Output the (x, y) coordinate of the center of the cell containing the given text.  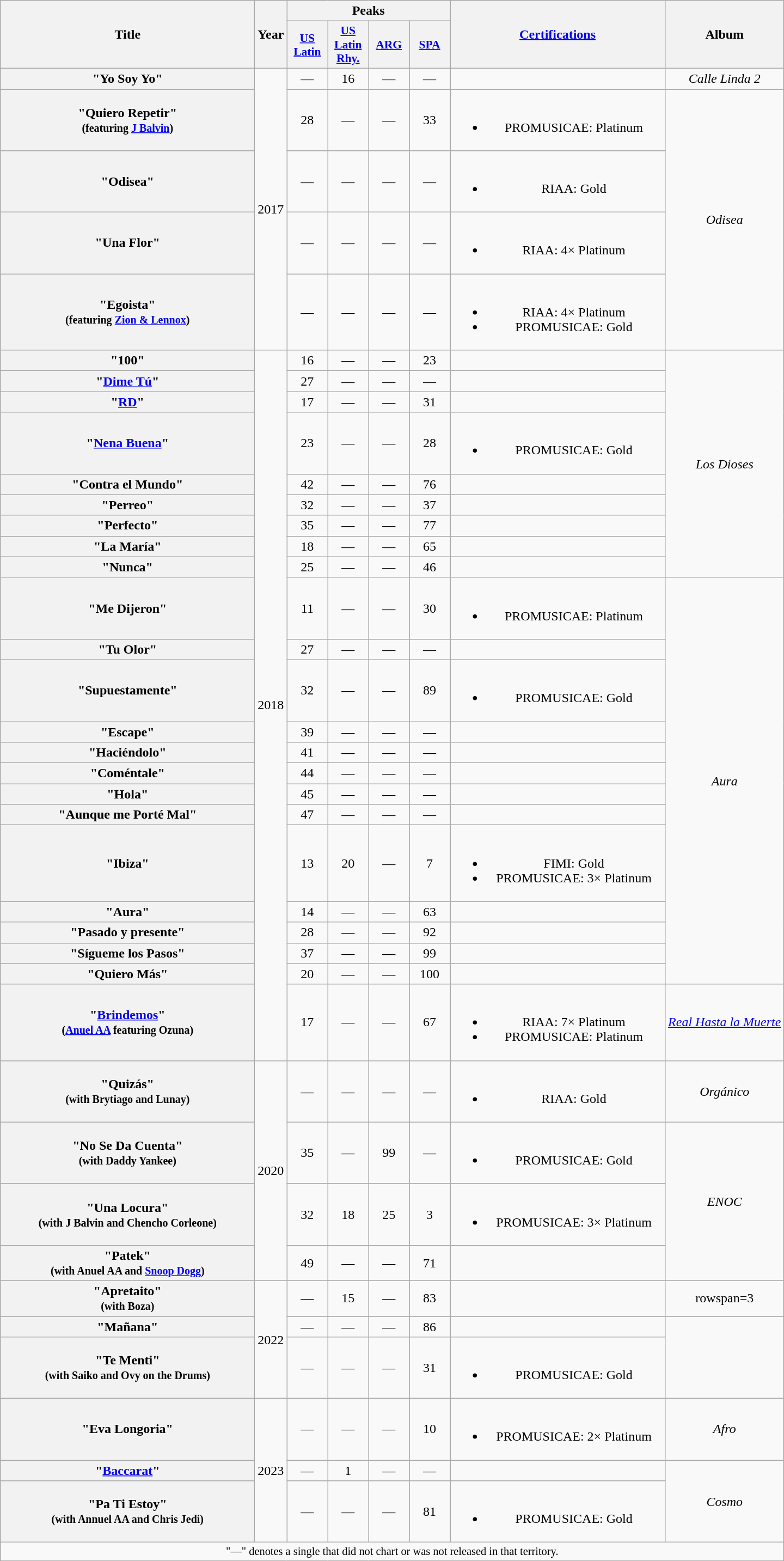
"Perfecto" (127, 526)
"Quiero Más" (127, 974)
86 (430, 1326)
"Hola" (127, 794)
USLatin (307, 45)
2020 (271, 1170)
Real Hasta la Muerte (725, 1022)
RIAA: 7× Platinum PROMUSICAE: Platinum (558, 1022)
7 (430, 863)
rowspan=3 (725, 1298)
"Nunca" (127, 567)
"Pa Ti Estoy" (with Annuel AA and Chris Jedi) (127, 1512)
63 (430, 912)
Year (271, 35)
92 (430, 932)
Los Dioses (725, 464)
"Dime Tú" (127, 381)
47 (307, 815)
ARG (389, 45)
"Una Locura"(with J Balvin and Chencho Corleone) (127, 1215)
"No Se Da Cuenta"(with Daddy Yankee) (127, 1153)
1 (348, 1471)
"Contra el Mundo" (127, 484)
Album (725, 35)
"Sígueme los Pasos" (127, 953)
14 (307, 912)
"Perreo" (127, 505)
Orgánico (725, 1092)
USLatinRhy. (348, 45)
ENOC (725, 1202)
"La María" (127, 546)
"—" denotes a single that did not chart or was not released in that territory. (392, 1552)
2023 (271, 1471)
"Yo Soy Yo" (127, 78)
15 (348, 1298)
41 (307, 753)
"Tu Olor" (127, 649)
3 (430, 1215)
"Quiero Repetir"(featuring J Balvin) (127, 120)
39 (307, 731)
Aura (725, 781)
"Escape" (127, 731)
"Mañana" (127, 1326)
Cosmo (725, 1501)
83 (430, 1298)
71 (430, 1263)
65 (430, 546)
"Una Flor" (127, 243)
67 (430, 1022)
42 (307, 484)
Certifications (558, 35)
"Quizás"(with Brytiago and Lunay) (127, 1092)
100 (430, 974)
RIAA: 4× Platinum (558, 243)
10 (430, 1429)
11 (307, 608)
Title (127, 35)
"Nena Buena" (127, 443)
30 (430, 608)
"RD" (127, 402)
"Pasado y presente" (127, 932)
"Egoista"(featuring Zion & Lennox) (127, 312)
Calle Linda 2 (725, 78)
PROMUSICAE: 2× Platinum (558, 1429)
"Brindemos"(Anuel AA featuring Ozuna) (127, 1022)
46 (430, 567)
SPA (430, 45)
Peaks (369, 11)
89 (430, 691)
49 (307, 1263)
FIMI: GoldPROMUSICAE: 3× Platinum (558, 863)
"Aunque me Porté Mal" (127, 815)
81 (430, 1512)
"Coméntale" (127, 773)
"Supuestamente" (127, 691)
"Ibiza" (127, 863)
"Apretaito"(with Boza) (127, 1298)
2017 (271, 209)
77 (430, 526)
RIAA: 4× Platinum PROMUSICAE: Gold (558, 312)
"Odisea" (127, 182)
"100" (127, 361)
"Aura" (127, 912)
"Eva Longoria" (127, 1429)
44 (307, 773)
"Haciéndolo" (127, 753)
"Baccarat" (127, 1471)
76 (430, 484)
2018 (271, 705)
33 (430, 120)
"Te Menti"(with Saiko and Ovy on the Drums) (127, 1368)
"Patek"(with Anuel AA and Snoop Dogg) (127, 1263)
13 (307, 863)
45 (307, 794)
PROMUSICAE: 3× Platinum (558, 1215)
2022 (271, 1339)
Afro (725, 1429)
"Me Dijeron" (127, 608)
Odisea (725, 220)
